Determine the (x, y) coordinate at the center of the cell enclosing the given text.  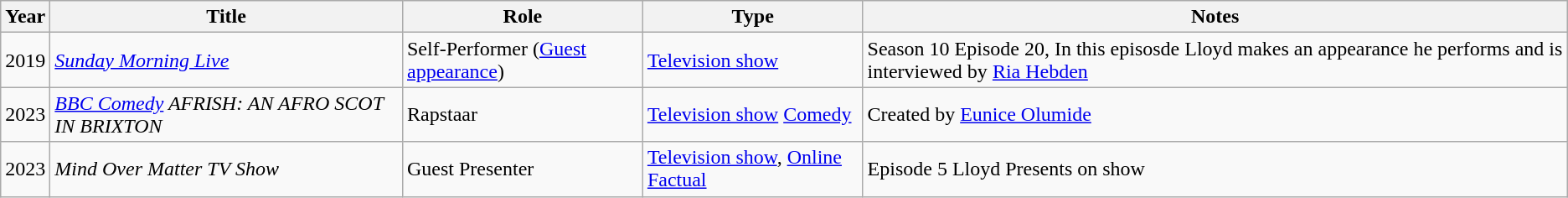
Sunday Morning Live (226, 60)
Self-Performer (Guest appearance) (523, 60)
Role (523, 17)
Mind Over Matter TV Show (226, 169)
Title (226, 17)
Television show Comedy (752, 114)
Year (25, 17)
Television show (752, 60)
Guest Presenter (523, 169)
Season 10 Episode 20, In this episosde Lloyd makes an appearance he performs and is interviewed by Ria Hebden (1215, 60)
2019 (25, 60)
Type (752, 17)
Television show, Online Factual (752, 169)
Created by Eunice Olumide (1215, 114)
Episode 5 Lloyd Presents on show (1215, 169)
Notes (1215, 17)
BBC Comedy AFRISH: AN AFRO SCOT IN BRIXTON (226, 114)
Rapstaar (523, 114)
